Search for the cell housing the specified text and yield its (x, y) center coordinate. 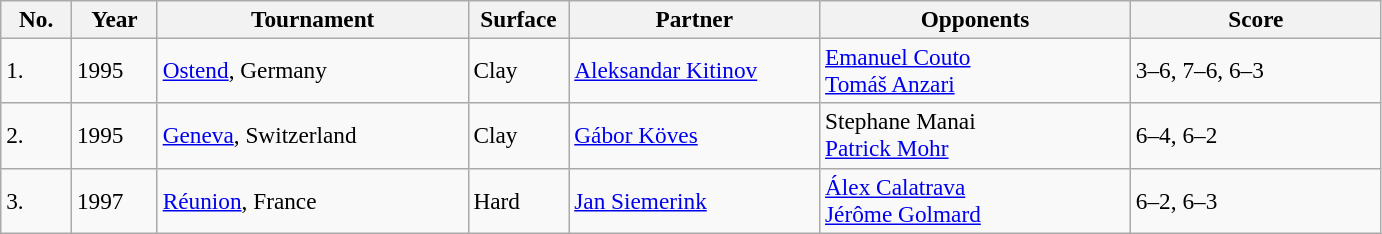
3–6, 7–6, 6–3 (1256, 70)
Jan Siemerink (694, 200)
Geneva, Switzerland (312, 136)
Aleksandar Kitinov (694, 70)
Year (115, 19)
Score (1256, 19)
1997 (115, 200)
No. (36, 19)
6–2, 6–3 (1256, 200)
Tournament (312, 19)
Surface (518, 19)
Álex Calatrava Jérôme Golmard (976, 200)
Partner (694, 19)
Opponents (976, 19)
Réunion, France (312, 200)
Stephane Manai Patrick Mohr (976, 136)
Hard (518, 200)
Ostend, Germany (312, 70)
6–4, 6–2 (1256, 136)
1. (36, 70)
3. (36, 200)
2. (36, 136)
Emanuel Couto Tomáš Anzari (976, 70)
Gábor Köves (694, 136)
